For the text-containing cell, return its midpoint in [x, y] coordinate format. 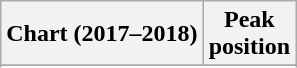
Peakposition [249, 34]
Chart (2017–2018) [102, 34]
